For the text-containing cell, return its midpoint in (x, y) coordinate format. 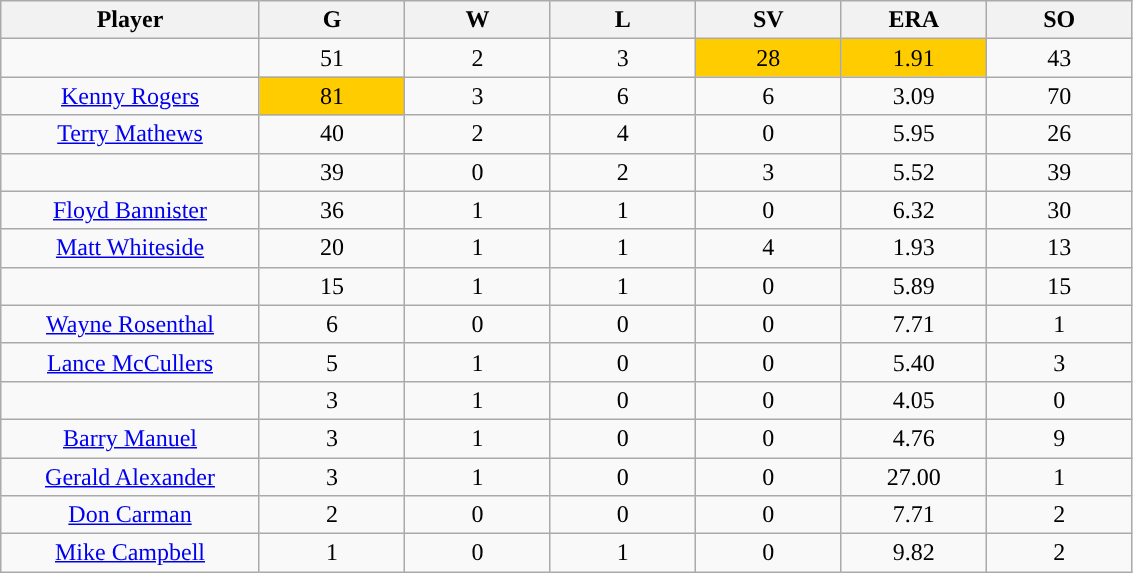
5.95 (914, 134)
Barry Manuel (130, 438)
26 (1058, 134)
81 (332, 96)
1.93 (914, 248)
36 (332, 210)
20 (332, 248)
Kenny Rogers (130, 96)
5.40 (914, 362)
27.00 (914, 477)
ERA (914, 20)
9 (1058, 438)
Player (130, 20)
SV (768, 20)
W (478, 20)
43 (1058, 58)
51 (332, 58)
Matt Whiteside (130, 248)
Don Carman (130, 515)
4.05 (914, 400)
40 (332, 134)
5.89 (914, 286)
28 (768, 58)
30 (1058, 210)
9.82 (914, 553)
13 (1058, 248)
Gerald Alexander (130, 477)
Mike Campbell (130, 553)
5 (332, 362)
3.09 (914, 96)
L (622, 20)
SO (1058, 20)
6.32 (914, 210)
70 (1058, 96)
4.76 (914, 438)
5.52 (914, 172)
Wayne Rosenthal (130, 324)
Lance McCullers (130, 362)
1.91 (914, 58)
Floyd Bannister (130, 210)
G (332, 20)
Terry Mathews (130, 134)
